From the cell containing the given text, extract its center point as (X, Y) coordinate. 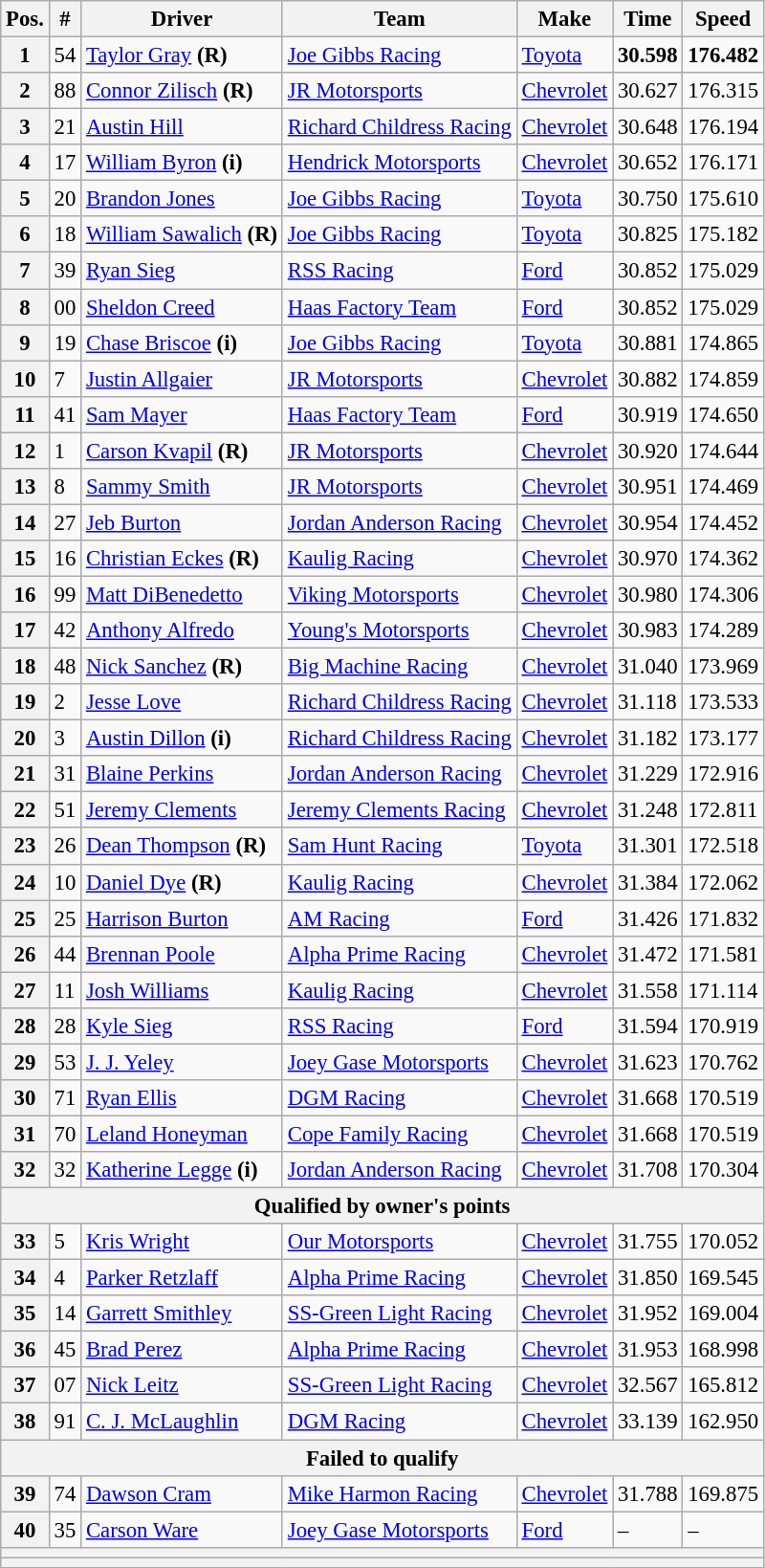
J. J. Yeley (182, 1062)
Carson Kvapil (R) (182, 451)
41 (65, 414)
30.954 (648, 522)
AM Racing (400, 918)
Kyle Sieg (182, 1027)
70 (65, 1134)
Austin Dillon (i) (182, 739)
6 (25, 234)
Jesse Love (182, 702)
36 (25, 1350)
Katherine Legge (i) (182, 1170)
31.248 (648, 810)
175.610 (723, 199)
William Sawalich (R) (182, 234)
31.952 (648, 1314)
Sammy Smith (182, 487)
Josh Williams (182, 990)
174.859 (723, 379)
30.881 (648, 342)
31.384 (648, 882)
99 (65, 594)
31.788 (648, 1493)
Viking Motorsports (400, 594)
30.652 (648, 163)
34 (25, 1278)
30.983 (648, 630)
Jeb Burton (182, 522)
Leland Honeyman (182, 1134)
Nick Leitz (182, 1386)
174.865 (723, 342)
170.304 (723, 1170)
9 (25, 342)
30.919 (648, 414)
174.306 (723, 594)
30.951 (648, 487)
31.426 (648, 918)
Anthony Alfredo (182, 630)
Make (564, 19)
171.832 (723, 918)
Brandon Jones (182, 199)
53 (65, 1062)
174.469 (723, 487)
31.755 (648, 1242)
30.970 (648, 559)
23 (25, 847)
Ryan Ellis (182, 1098)
Jeremy Clements (182, 810)
172.916 (723, 774)
38 (25, 1422)
169.545 (723, 1278)
Garrett Smithley (182, 1314)
Jeremy Clements Racing (400, 810)
William Byron (i) (182, 163)
Sam Mayer (182, 414)
Hendrick Motorsports (400, 163)
31.953 (648, 1350)
30.627 (648, 91)
170.762 (723, 1062)
07 (65, 1386)
45 (65, 1350)
Matt DiBenedetto (182, 594)
176.482 (723, 55)
30.750 (648, 199)
Carson Ware (182, 1530)
165.812 (723, 1386)
Big Machine Racing (400, 667)
Cope Family Racing (400, 1134)
171.581 (723, 954)
22 (25, 810)
Nick Sanchez (R) (182, 667)
31.118 (648, 702)
31.594 (648, 1027)
Ryan Sieg (182, 271)
44 (65, 954)
51 (65, 810)
169.004 (723, 1314)
32.567 (648, 1386)
Our Motorsports (400, 1242)
12 (25, 451)
176.315 (723, 91)
Taylor Gray (R) (182, 55)
173.969 (723, 667)
176.171 (723, 163)
172.062 (723, 882)
74 (65, 1493)
172.811 (723, 810)
Brennan Poole (182, 954)
Connor Zilisch (R) (182, 91)
31.558 (648, 990)
Mike Harmon Racing (400, 1493)
C. J. McLaughlin (182, 1422)
171.114 (723, 990)
Parker Retzlaff (182, 1278)
Daniel Dye (R) (182, 882)
31.229 (648, 774)
174.452 (723, 522)
162.950 (723, 1422)
168.998 (723, 1350)
175.182 (723, 234)
88 (65, 91)
31.850 (648, 1278)
Harrison Burton (182, 918)
Speed (723, 19)
31.708 (648, 1170)
Blaine Perkins (182, 774)
40 (25, 1530)
Driver (182, 19)
91 (65, 1422)
Sheldon Creed (182, 307)
54 (65, 55)
30.825 (648, 234)
30.980 (648, 594)
33 (25, 1242)
Brad Perez (182, 1350)
174.289 (723, 630)
Failed to qualify (382, 1458)
42 (65, 630)
176.194 (723, 127)
71 (65, 1098)
Austin Hill (182, 127)
30.648 (648, 127)
48 (65, 667)
174.644 (723, 451)
31.182 (648, 739)
31.623 (648, 1062)
170.919 (723, 1027)
170.052 (723, 1242)
30 (25, 1098)
00 (65, 307)
174.362 (723, 559)
169.875 (723, 1493)
13 (25, 487)
Sam Hunt Racing (400, 847)
Dean Thompson (R) (182, 847)
Time (648, 19)
174.650 (723, 414)
Pos. (25, 19)
Team (400, 19)
29 (25, 1062)
Kris Wright (182, 1242)
30.920 (648, 451)
173.533 (723, 702)
30.598 (648, 55)
Dawson Cram (182, 1493)
# (65, 19)
15 (25, 559)
Chase Briscoe (i) (182, 342)
37 (25, 1386)
31.040 (648, 667)
Christian Eckes (R) (182, 559)
31.472 (648, 954)
172.518 (723, 847)
31.301 (648, 847)
173.177 (723, 739)
30.882 (648, 379)
Young's Motorsports (400, 630)
Justin Allgaier (182, 379)
Qualified by owner's points (382, 1206)
33.139 (648, 1422)
24 (25, 882)
